Locate the cell with the specified text and output its [x, y] center coordinate. 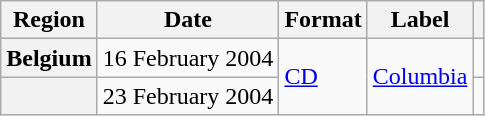
Date [188, 20]
Columbia [420, 77]
23 February 2004 [188, 96]
Label [420, 20]
Format [323, 20]
Region [49, 20]
Belgium [49, 58]
16 February 2004 [188, 58]
CD [323, 77]
